Extract the (X, Y) coordinate from the center of the cell holding the provided text.  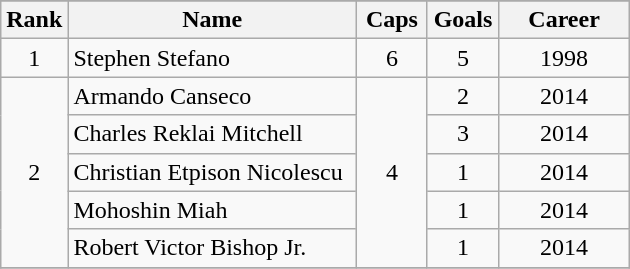
Career (564, 20)
Christian Etpison Nicolescu (212, 172)
Robert Victor Bishop Jr. (212, 248)
5 (462, 58)
Caps (392, 20)
Mohoshin Miah (212, 210)
Rank (34, 20)
6 (392, 58)
Charles Reklai Mitchell (212, 134)
Goals (462, 20)
Armando Canseco (212, 96)
4 (392, 172)
Stephen Stefano (212, 58)
Name (212, 20)
1998 (564, 58)
3 (462, 134)
